For the text-containing cell, return its midpoint in [x, y] coordinate format. 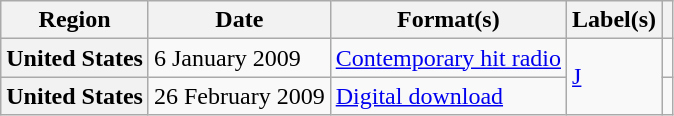
J [614, 77]
26 February 2009 [239, 96]
Contemporary hit radio [448, 58]
Region [75, 20]
Format(s) [448, 20]
Date [239, 20]
Label(s) [614, 20]
6 January 2009 [239, 58]
Digital download [448, 96]
